Extract the (X, Y) coordinate from the center of the cell holding the provided text.  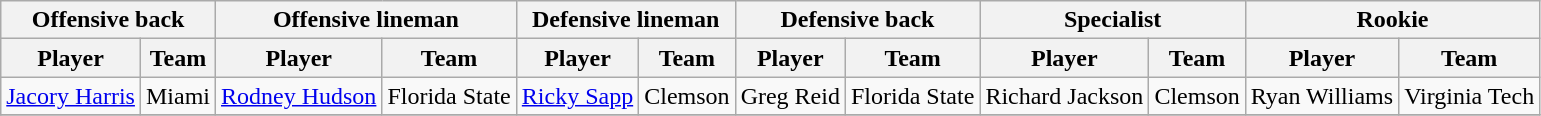
Virginia Tech (1470, 96)
Defensive lineman (626, 20)
Rookie (1392, 20)
Greg Reid (790, 96)
Richard Jackson (1064, 96)
Miami (178, 96)
Defensive back (858, 20)
Ryan Williams (1322, 96)
Rodney Hudson (299, 96)
Offensive lineman (366, 20)
Jacory Harris (71, 96)
Specialist (1112, 20)
Ricky Sapp (577, 96)
Offensive back (108, 20)
